Search for the cell housing the specified text and yield its [x, y] center coordinate. 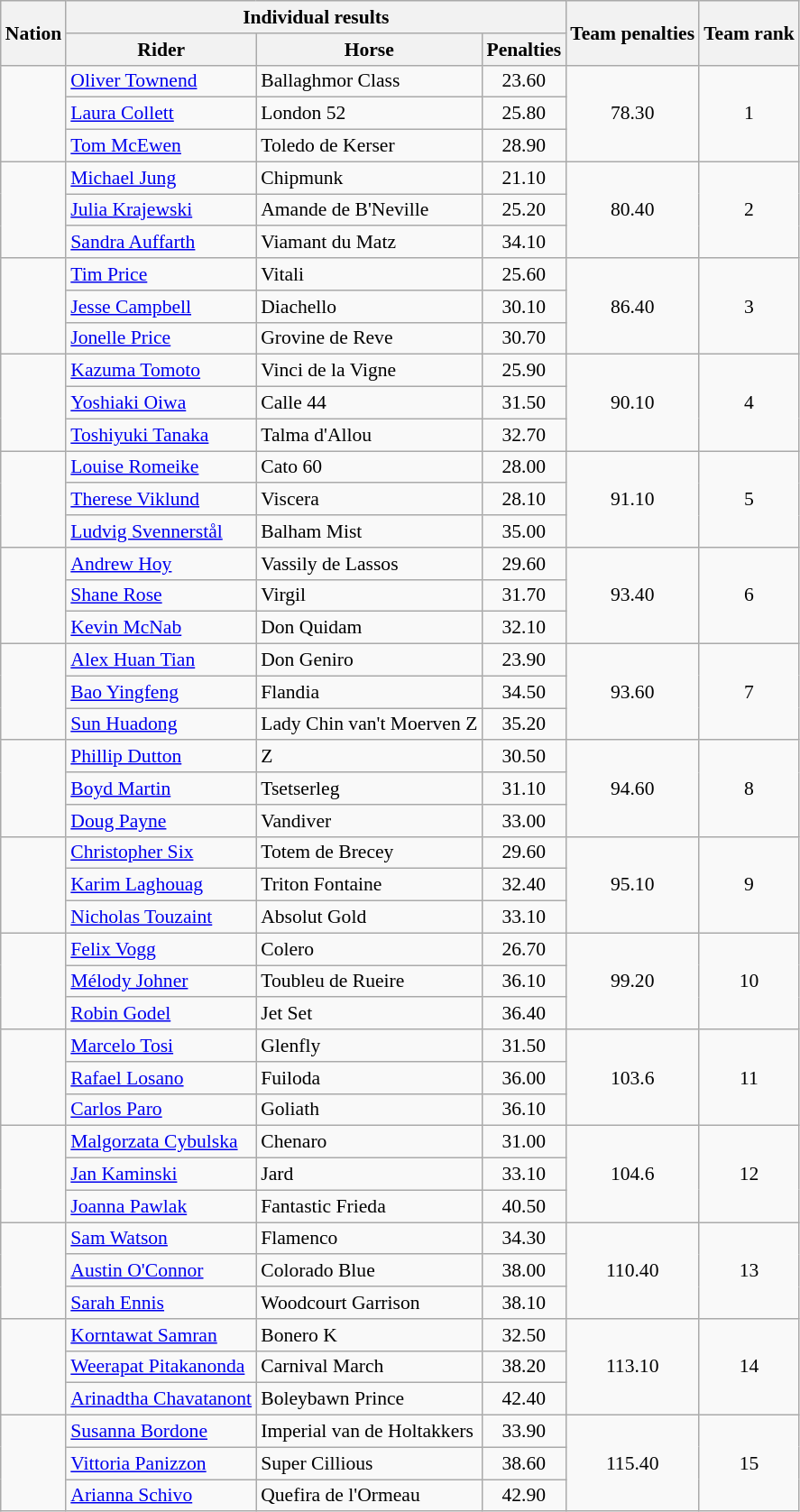
Don Quidam [369, 628]
Vitali [369, 274]
32.10 [523, 628]
35.00 [523, 531]
Kevin McNab [161, 628]
Malgorzata Cybulska [161, 1142]
Ballaghmor Class [369, 81]
Toshiyuki Tanaka [161, 435]
4 [749, 402]
34.50 [523, 692]
8 [749, 788]
34.10 [523, 243]
Nicholas Touzaint [161, 917]
Carlos Paro [161, 1110]
Tim Price [161, 274]
12 [749, 1175]
38.60 [523, 1463]
Tom McEwen [161, 146]
Balham Mist [369, 531]
28.00 [523, 467]
32.40 [523, 885]
Chipmunk [369, 178]
Amande de B'Neville [369, 210]
115.40 [632, 1463]
Viamant du Matz [369, 243]
Michael Jung [161, 178]
Individual results [316, 17]
Susanna Bordone [161, 1432]
Penalties [523, 50]
Arianna Schivo [161, 1496]
Vassily de Lassos [369, 564]
32.70 [523, 435]
Flamenco [369, 1239]
Diachello [369, 307]
Virgil [369, 595]
Rafael Losano [161, 1078]
32.50 [523, 1335]
Carnival March [369, 1367]
Therese Viklund [161, 500]
Super Cillious [369, 1463]
Toubleu de Rueire [369, 982]
Horse [369, 50]
London 52 [369, 114]
Colero [369, 949]
Alex Huan Tian [161, 660]
Korntawat Samran [161, 1335]
25.60 [523, 274]
Laura Collett [161, 114]
110.40 [632, 1270]
14 [749, 1368]
31.00 [523, 1142]
Shane Rose [161, 595]
Vinci de la Vigne [369, 371]
36.40 [523, 1014]
Bonero K [369, 1335]
Tsetserleg [369, 788]
Mélody Johner [161, 982]
80.40 [632, 209]
38.00 [523, 1271]
34.30 [523, 1239]
Sun Huadong [161, 724]
Karim Laghouag [161, 885]
Grovine de Reve [369, 338]
78.30 [632, 114]
99.20 [632, 982]
Jet Set [369, 1014]
30.10 [523, 307]
95.10 [632, 884]
Robin Godel [161, 1014]
Z [369, 757]
Andrew Hoy [161, 564]
Absolut Gold [369, 917]
25.20 [523, 210]
93.40 [632, 595]
33.00 [523, 821]
3 [749, 307]
Arinadtha Chavatanont [161, 1399]
Cato 60 [369, 467]
11 [749, 1077]
Boleybawn Prince [369, 1399]
42.90 [523, 1496]
10 [749, 982]
1 [749, 114]
Marcelo Tosi [161, 1046]
5 [749, 500]
9 [749, 884]
Don Geniro [369, 660]
Bao Yingfeng [161, 692]
6 [749, 595]
103.6 [632, 1077]
94.60 [632, 788]
Doug Payne [161, 821]
28.10 [523, 500]
Austin O'Connor [161, 1271]
113.10 [632, 1368]
38.20 [523, 1367]
23.90 [523, 660]
86.40 [632, 307]
Julia Krajewski [161, 210]
Viscera [369, 500]
Joanna Pawlak [161, 1206]
15 [749, 1463]
7 [749, 693]
Vittoria Panizzon [161, 1463]
Lady Chin van't Moerven Z [369, 724]
Sandra Auffarth [161, 243]
Quefira de l'Ormeau [369, 1496]
Kazuma Tomoto [161, 371]
21.10 [523, 178]
Woodcourt Garrison [369, 1303]
Goliath [369, 1110]
13 [749, 1270]
Team rank [749, 32]
Christopher Six [161, 853]
Team penalties [632, 32]
Fantastic Frieda [369, 1206]
Flandia [369, 692]
Oliver Townend [161, 81]
Imperial van de Holtakkers [369, 1432]
Yoshiaki Oiwa [161, 403]
93.60 [632, 693]
42.40 [523, 1399]
31.10 [523, 788]
Chenaro [369, 1142]
Triton Fontaine [369, 885]
Rider [161, 50]
Jesse Campbell [161, 307]
Fuiloda [369, 1078]
Jonelle Price [161, 338]
Talma d'Allou [369, 435]
40.50 [523, 1206]
28.90 [523, 146]
Colorado Blue [369, 1271]
Glenfly [369, 1046]
36.00 [523, 1078]
Weerapat Pitakanonda [161, 1367]
30.70 [523, 338]
23.60 [523, 81]
91.10 [632, 500]
Sarah Ennis [161, 1303]
25.80 [523, 114]
38.10 [523, 1303]
Felix Vogg [161, 949]
Nation [33, 32]
Boyd Martin [161, 788]
Sam Watson [161, 1239]
2 [749, 209]
25.90 [523, 371]
26.70 [523, 949]
104.6 [632, 1175]
33.90 [523, 1432]
30.50 [523, 757]
Calle 44 [369, 403]
Jard [369, 1175]
Ludvig Svennerstål [161, 531]
31.70 [523, 595]
Louise Romeike [161, 467]
Totem de Brecey [369, 853]
90.10 [632, 402]
Vandiver [369, 821]
35.20 [523, 724]
Phillip Dutton [161, 757]
Toledo de Kerser [369, 146]
Jan Kaminski [161, 1175]
